Determine the (x, y) coordinate at the center of the cell enclosing the given text.  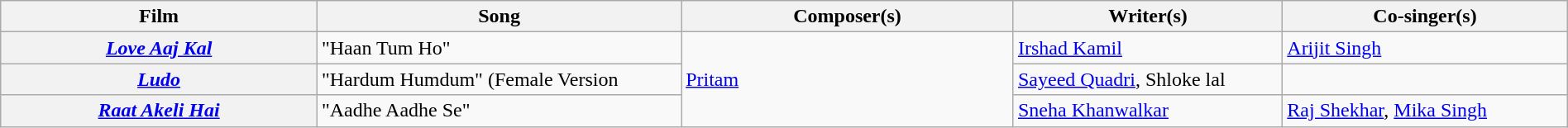
Love Aaj Kal (159, 48)
Raj Shekhar, Mika Singh (1425, 111)
Composer(s) (848, 17)
Film (159, 17)
"Aadhe Aadhe Se" (499, 111)
"Haan Tum Ho" (499, 48)
Pritam (848, 79)
Sayeed Quadri, Shloke lal (1148, 79)
Sneha Khanwalkar (1148, 111)
Irshad Kamil (1148, 48)
Writer(s) (1148, 17)
Song (499, 17)
"Hardum Humdum" (Female Version (499, 79)
Co-singer(s) (1425, 17)
Arijit Singh (1425, 48)
Ludo (159, 79)
Raat Akeli Hai (159, 111)
